Search for the cell housing the specified text and yield its [x, y] center coordinate. 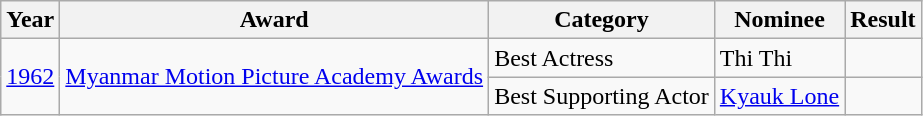
Award [274, 20]
Best Supporting Actor [602, 96]
Thi Thi [779, 58]
Kyauk Lone [779, 96]
Best Actress [602, 58]
Year [30, 20]
Result [883, 20]
1962 [30, 77]
Category [602, 20]
Nominee [779, 20]
Myanmar Motion Picture Academy Awards [274, 77]
